From the cell containing the given text, extract its center point as [x, y] coordinate. 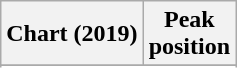
Peakposition [189, 34]
Chart (2019) [72, 34]
